Find where the given text appears and provide that cell's center as (x, y) coordinate. 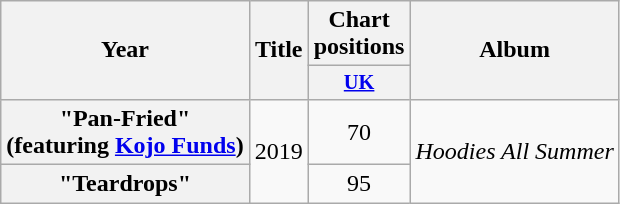
2019 (278, 150)
Album (514, 50)
UK (359, 83)
Hoodies All Summer (514, 150)
Chart positions (359, 34)
95 (359, 184)
Title (278, 50)
70 (359, 132)
"Pan-Fried"(featuring Kojo Funds) (125, 132)
"Teardrops" (125, 184)
Year (125, 50)
